For the text-containing cell, return its midpoint in [X, Y] coordinate format. 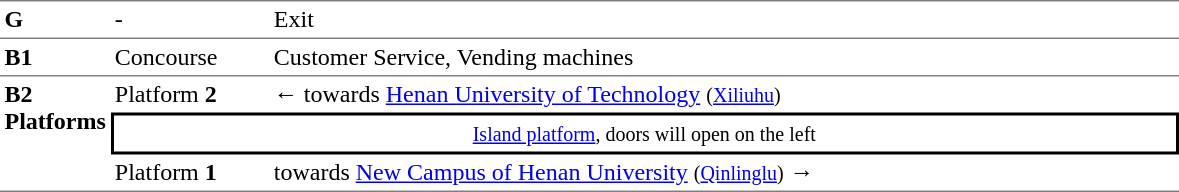
- [190, 19]
G [55, 19]
Exit [724, 19]
← towards Henan University of Technology (Xiliuhu) [724, 94]
B1 [55, 58]
Island platform, doors will open on the left [644, 133]
Concourse [190, 58]
towards New Campus of Henan University (Qinlinglu) → [724, 173]
B2Platforms [55, 134]
Customer Service, Vending machines [724, 58]
Platform 1 [190, 173]
Platform 2 [190, 94]
